Return (X, Y) of the center of cell containing provided text 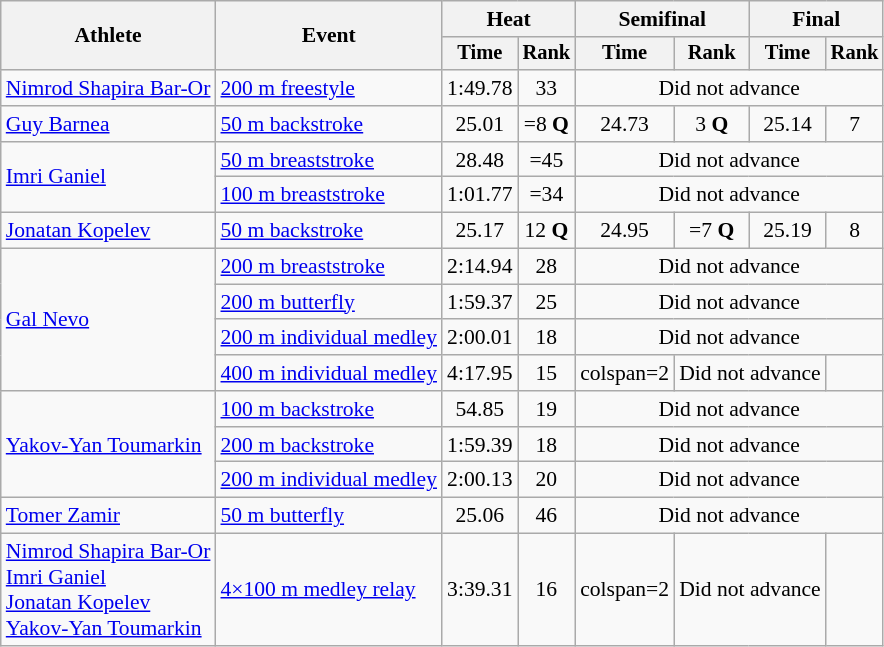
2:00.13 (480, 480)
25.01 (480, 124)
54.85 (480, 409)
200 m backstroke (328, 445)
Guy Barnea (108, 124)
1:59.39 (480, 445)
400 m individual medley (328, 373)
2:14.94 (480, 267)
25.14 (788, 124)
Semifinal (662, 19)
Nimrod Shapira Bar-Or (108, 88)
200 m butterfly (328, 302)
33 (547, 88)
24.95 (624, 231)
=7 Q (712, 231)
19 (547, 409)
7 (855, 124)
12 Q (547, 231)
3:39.31 (480, 590)
25.17 (480, 231)
100 m breaststroke (328, 195)
200 m freestyle (328, 88)
Yakov-Yan Toumarkin (108, 444)
2:00.01 (480, 338)
1:59.37 (480, 302)
Imri Ganiel (108, 178)
25.19 (788, 231)
46 (547, 516)
Nimrod Shapira Bar-OrImri GanielJonatan KopelevYakov-Yan Toumarkin (108, 590)
Heat (508, 19)
=45 (547, 160)
28.48 (480, 160)
100 m backstroke (328, 409)
20 (547, 480)
50 m breaststroke (328, 160)
25.06 (480, 516)
1:49.78 (480, 88)
8 (855, 231)
=34 (547, 195)
16 (547, 590)
50 m butterfly (328, 516)
=8 Q (547, 124)
4×100 m medley relay (328, 590)
3 Q (712, 124)
1:01.77 (480, 195)
4:17.95 (480, 373)
28 (547, 267)
24.73 (624, 124)
Gal Nevo (108, 320)
Event (328, 36)
25 (547, 302)
Final (816, 19)
15 (547, 373)
Tomer Zamir (108, 516)
Athlete (108, 36)
Jonatan Kopelev (108, 231)
200 m breaststroke (328, 267)
